Output the [x, y] coordinate of the center of the cell containing the given text.  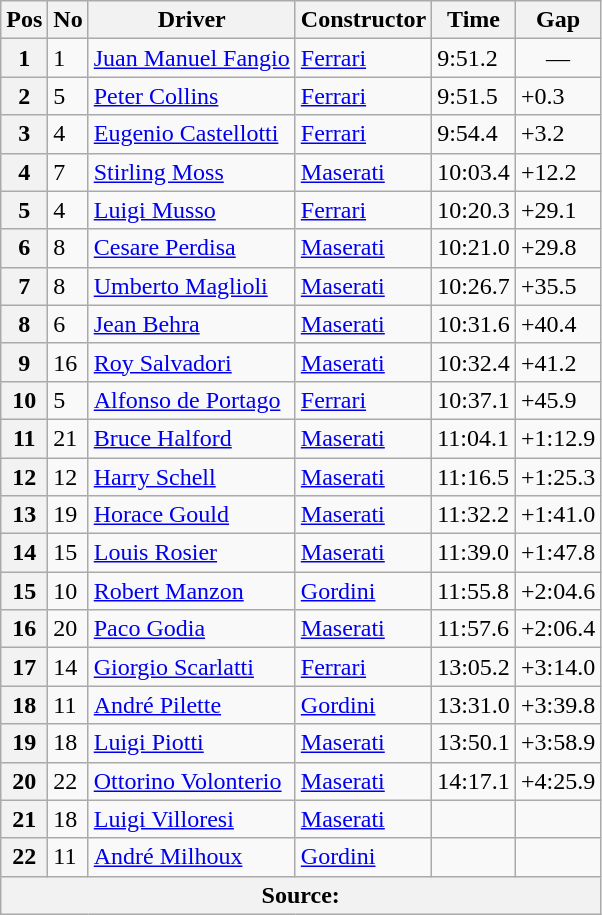
10:03.4 [474, 172]
Eugenio Castellotti [192, 134]
Gap [558, 20]
9:51.2 [474, 58]
Jean Behra [192, 324]
Pos [24, 20]
10:31.6 [474, 324]
— [558, 58]
Luigi Musso [192, 210]
10:32.4 [474, 362]
+1:25.3 [558, 477]
+4:25.9 [558, 781]
Alfonso de Portago [192, 400]
11:32.2 [474, 515]
13:05.2 [474, 667]
Stirling Moss [192, 172]
+29.8 [558, 248]
+45.9 [558, 400]
+1:41.0 [558, 515]
3 [24, 134]
+1:47.8 [558, 553]
+1:12.9 [558, 438]
+12.2 [558, 172]
13:31.0 [474, 705]
Peter Collins [192, 96]
Source: [301, 895]
Louis Rosier [192, 553]
Juan Manuel Fangio [192, 58]
Time [474, 20]
Horace Gould [192, 515]
Luigi Piotti [192, 743]
Robert Manzon [192, 591]
11:55.8 [474, 591]
+2:06.4 [558, 629]
Ottorino Volonterio [192, 781]
9 [24, 362]
11:04.1 [474, 438]
Roy Salvadori [192, 362]
11:16.5 [474, 477]
10:20.3 [474, 210]
11:39.0 [474, 553]
Constructor [363, 20]
+2:04.6 [558, 591]
Bruce Halford [192, 438]
14:17.1 [474, 781]
Paco Godia [192, 629]
17 [24, 667]
+35.5 [558, 286]
10:26.7 [474, 286]
2 [24, 96]
+3:14.0 [558, 667]
9:51.5 [474, 96]
+41.2 [558, 362]
+0.3 [558, 96]
Giorgio Scarlatti [192, 667]
Cesare Perdisa [192, 248]
11:57.6 [474, 629]
10:21.0 [474, 248]
Driver [192, 20]
+3:39.8 [558, 705]
9:54.4 [474, 134]
André Pilette [192, 705]
+40.4 [558, 324]
Umberto Maglioli [192, 286]
13:50.1 [474, 743]
Luigi Villoresi [192, 819]
No [68, 20]
+3.2 [558, 134]
10:37.1 [474, 400]
+3:58.9 [558, 743]
Harry Schell [192, 477]
13 [24, 515]
+29.1 [558, 210]
André Milhoux [192, 857]
